Detect which cell encompasses the target text, then output its [X, Y] center coordinate. 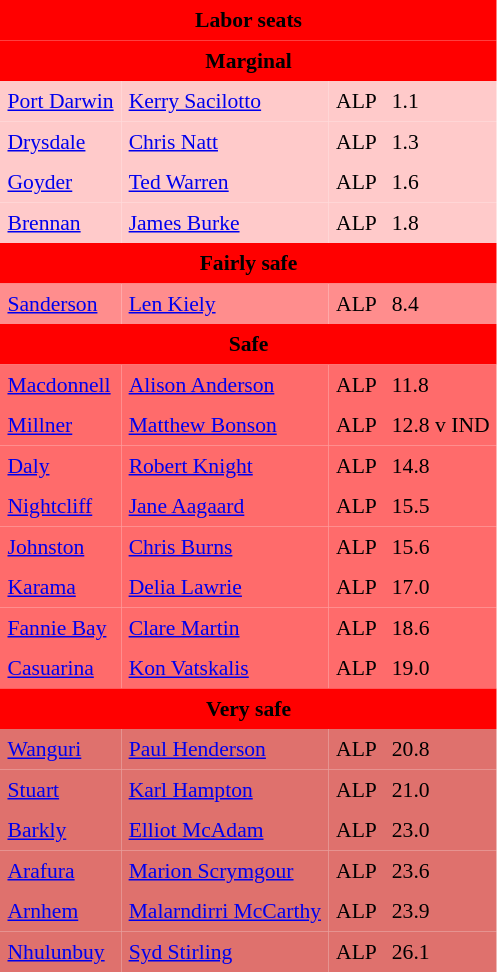
Casuarina [60, 668]
1.6 [440, 182]
Brennan [60, 222]
Fairly safe [248, 263]
Port Darwin [60, 101]
Elliot McAdam [224, 830]
Wanguri [60, 749]
26.1 [440, 951]
Ted Warren [224, 182]
Malarndirri McCarthy [224, 911]
Nhulunbuy [60, 951]
Fannie Bay [60, 627]
Syd Stirling [224, 951]
23.9 [440, 911]
Sanderson [60, 303]
Kon Vatskalis [224, 668]
1.1 [440, 101]
Paul Henderson [224, 749]
19.0 [440, 668]
Marion Scrymgour [224, 870]
Very safe [248, 708]
21.0 [440, 789]
Arafura [60, 870]
1.3 [440, 141]
Alison Anderson [224, 384]
Karl Hampton [224, 789]
Nightcliff [60, 506]
Macdonnell [60, 384]
Barkly [60, 830]
Drysdale [60, 141]
Labor seats [248, 20]
Chris Natt [224, 141]
Daly [60, 465]
12.8 v IND [440, 425]
Jane Aagaard [224, 506]
Millner [60, 425]
Karama [60, 587]
Chris Burns [224, 546]
Goyder [60, 182]
8.4 [440, 303]
18.6 [440, 627]
17.0 [440, 587]
14.8 [440, 465]
1.8 [440, 222]
Matthew Bonson [224, 425]
Marginal [248, 60]
Safe [248, 344]
20.8 [440, 749]
James Burke [224, 222]
Delia Lawrie [224, 587]
Robert Knight [224, 465]
Len Kiely [224, 303]
11.8 [440, 384]
Johnston [60, 546]
23.0 [440, 830]
15.5 [440, 506]
Stuart [60, 789]
Clare Martin [224, 627]
15.6 [440, 546]
Kerry Sacilotto [224, 101]
23.6 [440, 870]
Arnhem [60, 911]
